Return the (X, Y) coordinate for the center point of the cell that contains the specified text.  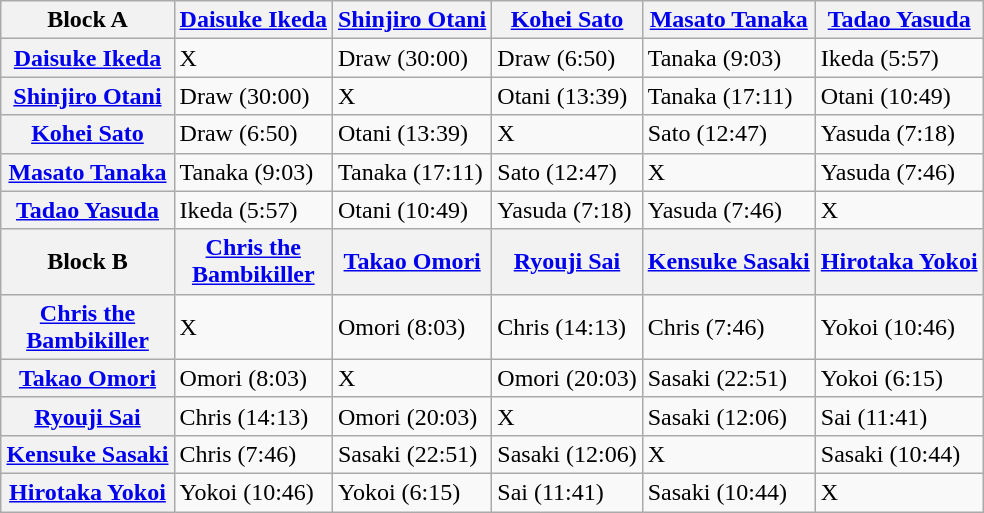
Block A (88, 20)
Block B (88, 262)
